For the text-containing cell, return its midpoint in [X, Y] coordinate format. 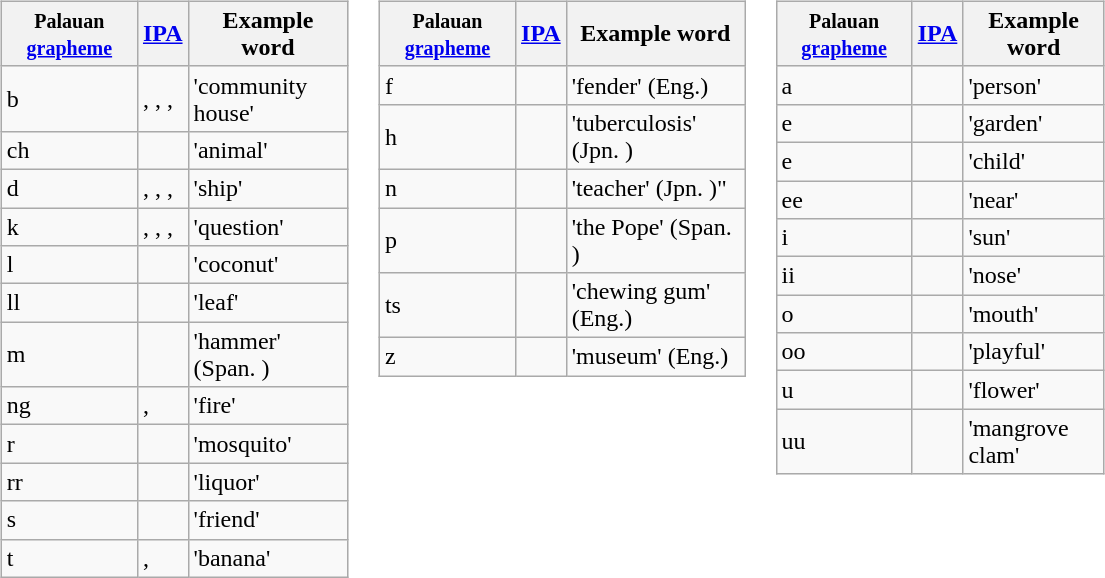
ee [844, 199]
'sun' [1034, 238]
'fender' (Eng.) [655, 85]
u [844, 390]
ts [447, 306]
'question' [268, 227]
ng [69, 406]
'fire' [268, 406]
'person' [1034, 85]
'nose' [1034, 276]
b [69, 98]
r [69, 444]
'animal' [268, 150]
ii [844, 276]
n [447, 188]
o [844, 314]
rr [69, 482]
'ship' [268, 188]
t [69, 558]
m [69, 354]
'mangrove clam' [1034, 442]
i [844, 238]
'near' [1034, 199]
'flower' [1034, 390]
h [447, 136]
'playful' [1034, 352]
f [447, 85]
'hammer' (Span. ) [268, 354]
uu [844, 442]
'garden' [1034, 123]
'tuberculosis' (Jpn. ) [655, 136]
'coconut' [268, 265]
d [69, 188]
'mouth' [1034, 314]
'teacher' (Jpn. )" [655, 188]
ch [69, 150]
'chewing gum' (Eng.) [655, 306]
ll [69, 303]
z [447, 357]
'leaf' [268, 303]
'the Pope' (Span. ) [655, 240]
oo [844, 352]
'museum' (Eng.) [655, 357]
'banana' [268, 558]
p [447, 240]
'community house' [268, 98]
k [69, 227]
'child' [1034, 161]
s [69, 520]
a [844, 85]
'liquor' [268, 482]
l [69, 265]
'mosquito' [268, 444]
'friend' [268, 520]
